Capture the cell that displays the provided text and extract its (X, Y) central coordinate. 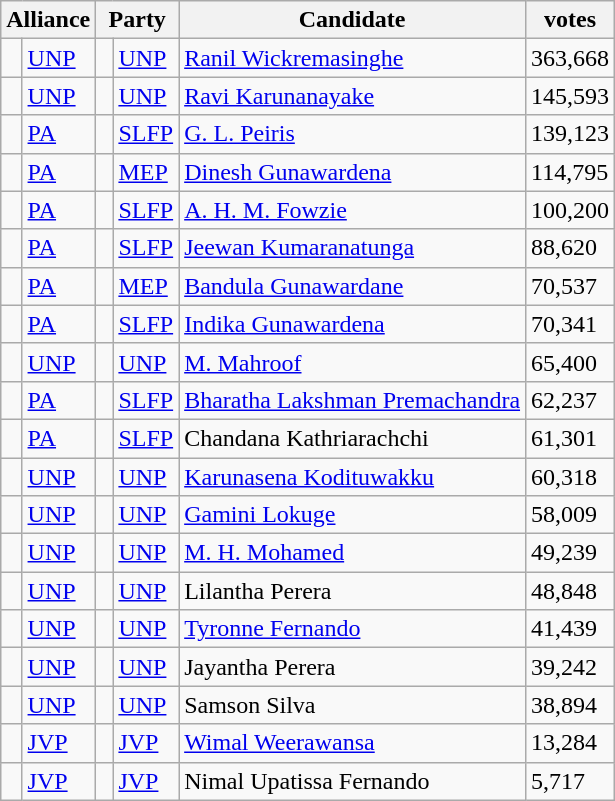
5,717 (570, 781)
Indika Gunawardena (352, 324)
Party (138, 20)
41,439 (570, 629)
Bandula Gunawardane (352, 286)
Karunasena Kodituwakku (352, 477)
Nimal Upatissa Fernando (352, 781)
votes (570, 20)
139,123 (570, 134)
Bharatha Lakshman Premachandra (352, 400)
Gamini Lokuge (352, 515)
M. H. Mohamed (352, 553)
Ravi Karunanayake (352, 96)
Ranil Wickremasinghe (352, 58)
Chandana Kathriarachchi (352, 438)
100,200 (570, 210)
70,341 (570, 324)
Jayantha Perera (352, 667)
Jeewan Kumaranatunga (352, 248)
Samson Silva (352, 705)
88,620 (570, 248)
38,894 (570, 705)
48,848 (570, 591)
60,318 (570, 477)
M. Mahroof (352, 362)
62,237 (570, 400)
Tyronne Fernando (352, 629)
G. L. Peiris (352, 134)
A. H. M. Fowzie (352, 210)
49,239 (570, 553)
70,537 (570, 286)
Candidate (352, 20)
13,284 (570, 743)
Dinesh Gunawardena (352, 172)
114,795 (570, 172)
Wimal Weerawansa (352, 743)
Lilantha Perera (352, 591)
39,242 (570, 667)
65,400 (570, 362)
Alliance (48, 20)
61,301 (570, 438)
363,668 (570, 58)
58,009 (570, 515)
145,593 (570, 96)
